Extract the (x, y) coordinate from the center of the cell holding the provided text.  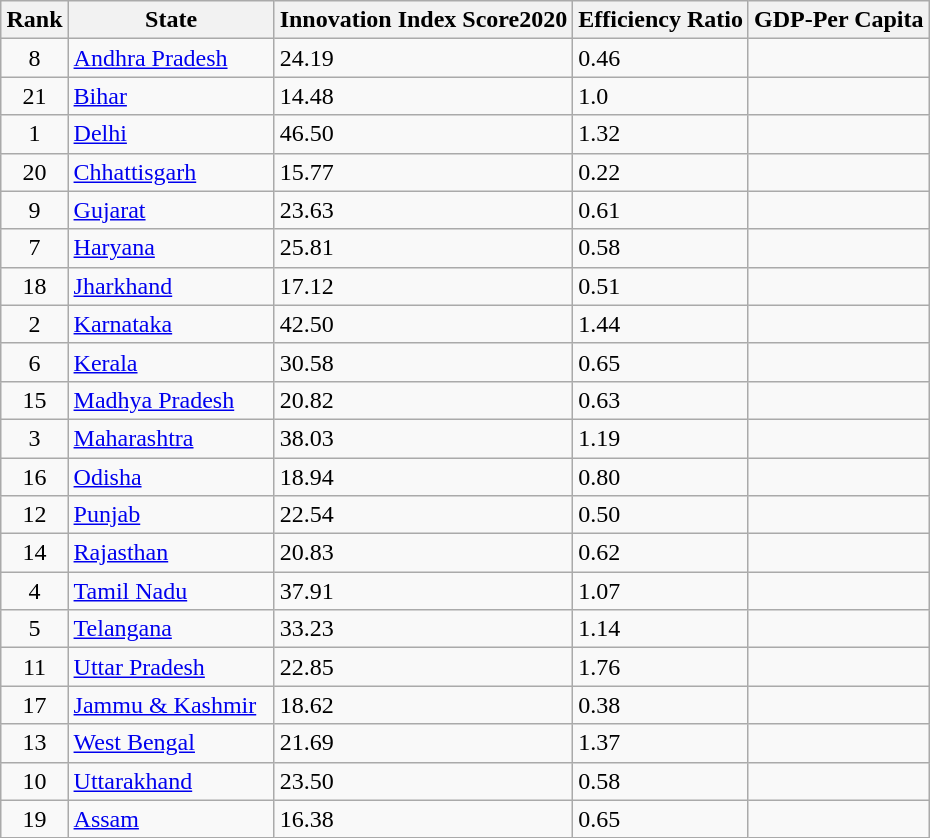
0.22 (661, 172)
Rank (34, 20)
Uttar Pradesh (171, 667)
20.83 (424, 553)
4 (34, 591)
16 (34, 477)
16.38 (424, 819)
Madhya Pradesh (171, 400)
19 (34, 819)
Andhra Pradesh (171, 58)
11 (34, 667)
Maharashtra (171, 438)
6 (34, 362)
3 (34, 438)
Telangana (171, 629)
15 (34, 400)
Rajasthan (171, 553)
Kerala (171, 362)
1 (34, 134)
24.19 (424, 58)
1.14 (661, 629)
37.91 (424, 591)
46.50 (424, 134)
0.46 (661, 58)
Innovation Index Score2020 (424, 20)
14.48 (424, 96)
12 (34, 515)
33.23 (424, 629)
0.61 (661, 210)
0.80 (661, 477)
1.76 (661, 667)
18 (34, 286)
14 (34, 553)
Tamil Nadu (171, 591)
Jammu & Kashmir (171, 705)
1.32 (661, 134)
Jharkhand (171, 286)
21 (34, 96)
22.54 (424, 515)
State (171, 20)
Efficiency Ratio (661, 20)
1.0 (661, 96)
21.69 (424, 743)
0.62 (661, 553)
23.50 (424, 781)
Chhattisgarh (171, 172)
Haryana (171, 248)
1.19 (661, 438)
22.85 (424, 667)
0.63 (661, 400)
30.58 (424, 362)
0.38 (661, 705)
10 (34, 781)
18.94 (424, 477)
20 (34, 172)
0.51 (661, 286)
Odisha (171, 477)
West Bengal (171, 743)
7 (34, 248)
GDP-Per Capita (838, 20)
1.37 (661, 743)
15.77 (424, 172)
5 (34, 629)
17 (34, 705)
2 (34, 324)
Karnataka (171, 324)
Assam (171, 819)
1.44 (661, 324)
25.81 (424, 248)
Punjab (171, 515)
17.12 (424, 286)
9 (34, 210)
42.50 (424, 324)
Gujarat (171, 210)
8 (34, 58)
Bihar (171, 96)
Uttarakhand (171, 781)
Delhi (171, 134)
38.03 (424, 438)
13 (34, 743)
20.82 (424, 400)
18.62 (424, 705)
1.07 (661, 591)
23.63 (424, 210)
0.50 (661, 515)
